Return the [x, y] coordinate for the center point of the cell that contains the specified text.  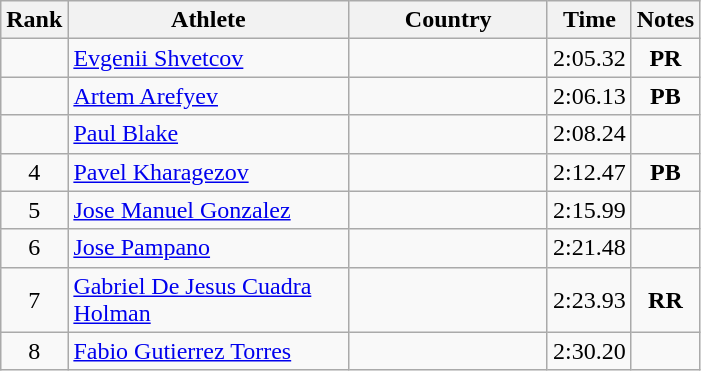
2:06.13 [589, 96]
7 [34, 300]
2:05.32 [589, 58]
2:08.24 [589, 134]
2:21.48 [589, 248]
Fabio Gutierrez Torres [208, 351]
2:30.20 [589, 351]
Evgenii Shvetcov [208, 58]
4 [34, 172]
Country [448, 20]
Gabriel De Jesus Cuadra Holman [208, 300]
Jose Manuel Gonzalez [208, 210]
Athlete [208, 20]
Jose Pampano [208, 248]
Pavel Kharagezov [208, 172]
Notes [665, 20]
Rank [34, 20]
PR [665, 58]
8 [34, 351]
6 [34, 248]
2:12.47 [589, 172]
2:15.99 [589, 210]
Time [589, 20]
2:23.93 [589, 300]
5 [34, 210]
Paul Blake [208, 134]
RR [665, 300]
Artem Arefyev [208, 96]
